Find where the given text appears and provide that cell's center as [X, Y] coordinate. 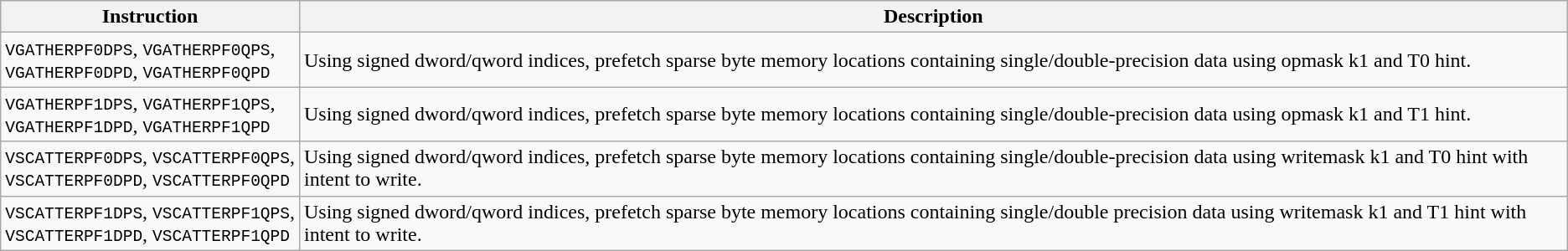
Using signed dword/qword indices, prefetch sparse byte memory locations containing single/double-precision data using opmask k1 and T0 hint. [933, 60]
Instruction [151, 17]
VSCATTERPF1DPS, VSCATTERPF1QPS,VSCATTERPF1DPD, VSCATTERPF1QPD [151, 223]
Using signed dword/qword indices, prefetch sparse byte memory locations containing single/double-precision data using opmask k1 and T1 hint. [933, 114]
VSCATTERPF0DPS, VSCATTERPF0QPS,VSCATTERPF0DPD, VSCATTERPF0QPD [151, 169]
Description [933, 17]
VGATHERPF0DPS, VGATHERPF0QPS,VGATHERPF0DPD, VGATHERPF0QPD [151, 60]
VGATHERPF1DPS, VGATHERPF1QPS,VGATHERPF1DPD, VGATHERPF1QPD [151, 114]
